For the text-containing cell, return its midpoint in (X, Y) coordinate format. 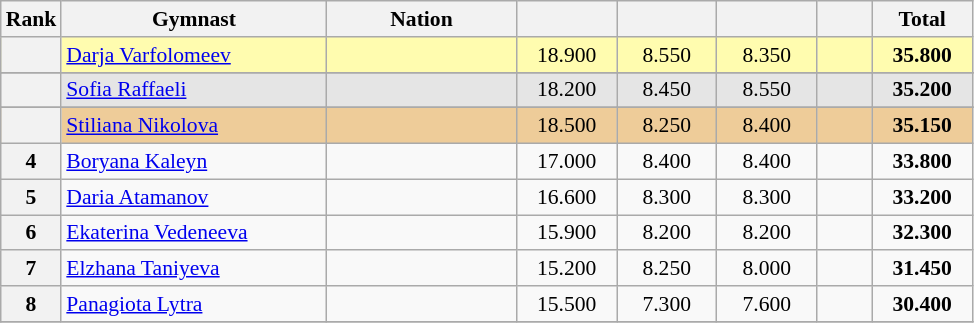
7.300 (667, 304)
35.150 (922, 126)
Nation (421, 19)
7.600 (767, 304)
4 (32, 162)
31.450 (922, 269)
6 (32, 233)
Total (922, 19)
Rank (32, 19)
8.350 (767, 55)
8 (32, 304)
Ekaterina Vedeneeva (194, 233)
Gymnast (194, 19)
33.800 (922, 162)
Elzhana Taniyeva (194, 269)
18.200 (567, 90)
35.200 (922, 90)
Boryana Kaleyn (194, 162)
Panagiota Lytra (194, 304)
16.600 (567, 197)
8.450 (667, 90)
30.400 (922, 304)
18.500 (567, 126)
33.200 (922, 197)
35.800 (922, 55)
32.300 (922, 233)
Stiliana Nikolova (194, 126)
8.000 (767, 269)
17.000 (567, 162)
15.200 (567, 269)
Darja Varfolomeev (194, 55)
18.900 (567, 55)
5 (32, 197)
15.500 (567, 304)
Sofia Raffaeli (194, 90)
7 (32, 269)
15.900 (567, 233)
Daria Atamanov (194, 197)
